From the cell containing the given text, extract its center point as [x, y] coordinate. 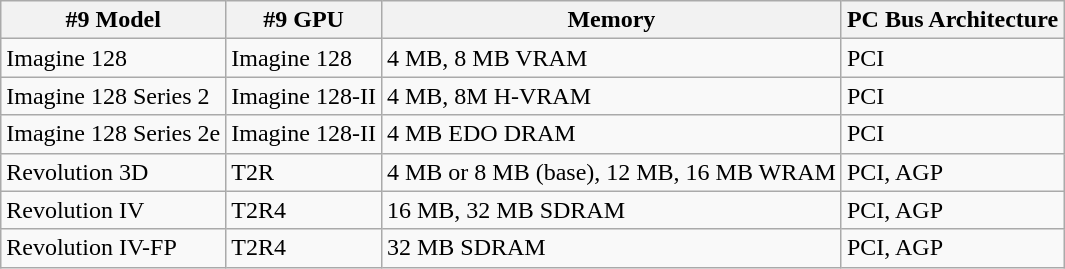
Revolution IV [114, 210]
#9 Model [114, 20]
Imagine 128 Series 2e [114, 134]
4 MB, 8 MB VRAM [611, 58]
4 MB or 8 MB (base), 12 MB, 16 MB WRAM [611, 172]
16 MB, 32 MB SDRAM [611, 210]
Memory [611, 20]
Imagine 128 Series 2 [114, 96]
32 MB SDRAM [611, 248]
PC Bus Architecture [952, 20]
#9 GPU [304, 20]
4 MB, 8M H-VRAM [611, 96]
Revolution IV-FP [114, 248]
Revolution 3D [114, 172]
T2R [304, 172]
4 MB EDO DRAM [611, 134]
